From the cell containing the given text, extract its center point as (x, y) coordinate. 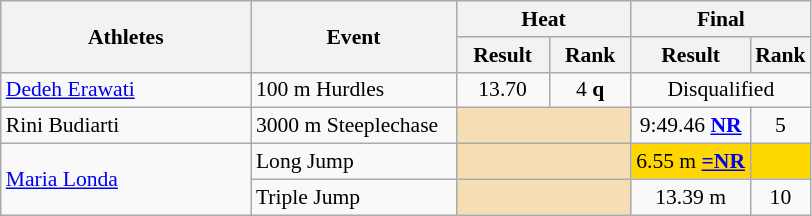
Maria Londa (126, 180)
3000 m Steeplechase (354, 126)
Event (354, 36)
Athletes (126, 36)
Rini Budiarti (126, 126)
Heat (544, 19)
100 m Hurdles (354, 90)
Final (721, 19)
6.55 m =NR (690, 162)
13.39 m (690, 197)
Long Jump (354, 162)
Dedeh Erawati (126, 90)
Disqualified (721, 90)
5 (780, 126)
13.70 (502, 90)
10 (780, 197)
9:49.46 NR (690, 126)
Triple Jump (354, 197)
4 q (590, 90)
